Scan for the cell matching the given text and deliver its [x, y] coordinate at center. 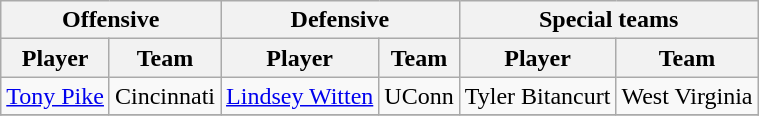
Tony Pike [56, 96]
Offensive [111, 20]
Tyler Bitancurt [538, 96]
UConn [419, 96]
Cincinnati [164, 96]
West Virginia [687, 96]
Special teams [608, 20]
Lindsey Witten [300, 96]
Defensive [340, 20]
